Output the [X, Y] coordinate of the center of the cell containing the given text.  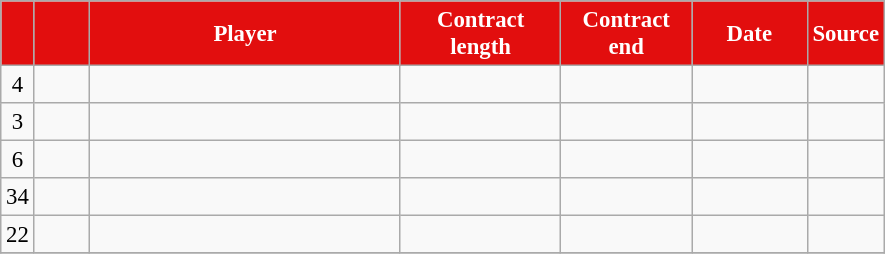
4 [18, 85]
Contract end [626, 34]
34 [18, 197]
Source [846, 34]
3 [18, 122]
Player [246, 34]
Contract length [480, 34]
6 [18, 160]
22 [18, 235]
Date [750, 34]
